From the cell containing the given text, extract its center point as (X, Y) coordinate. 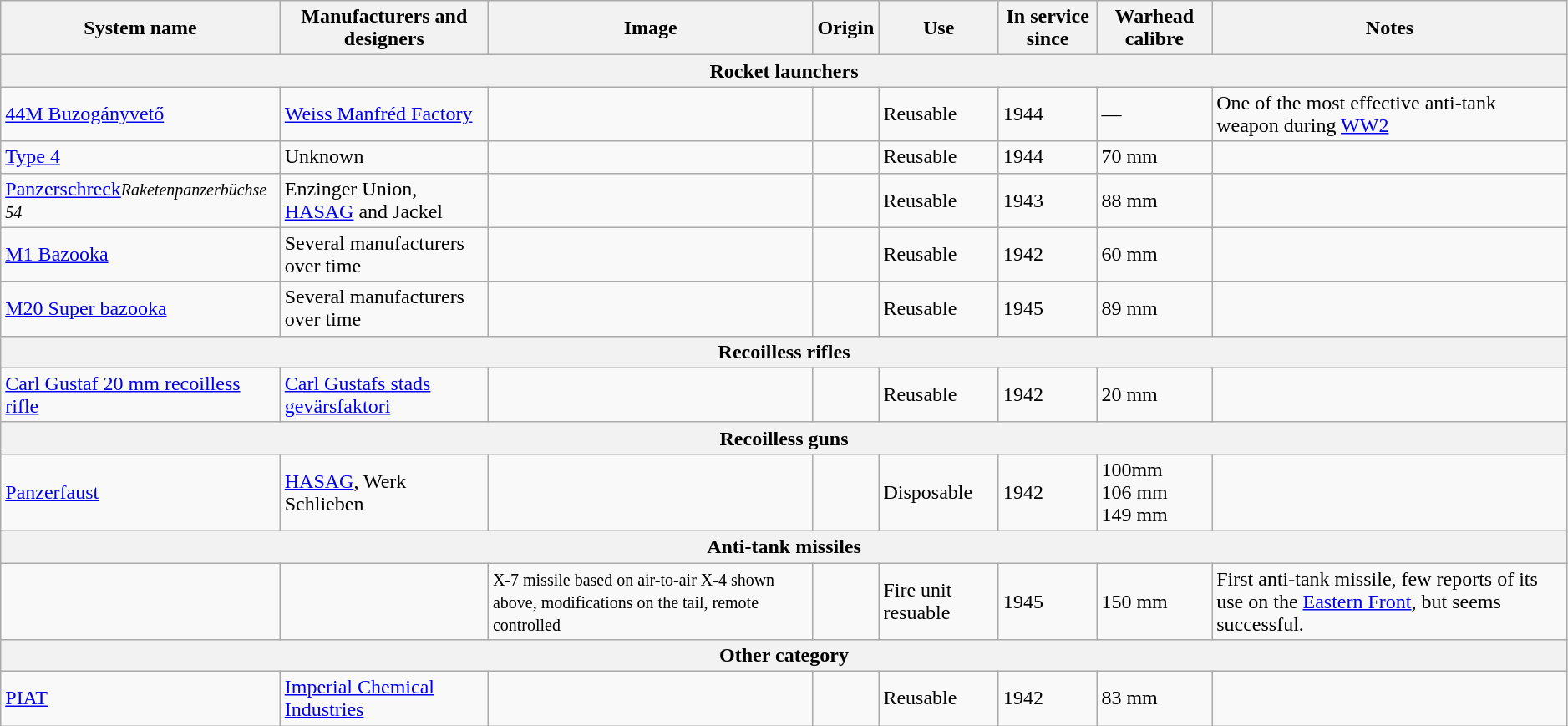
— (1154, 114)
Recoilless rifles (784, 352)
Disposable (939, 492)
44M Buzogányvető (140, 114)
60 mm (1154, 254)
System name (140, 28)
Rocket launchers (784, 71)
Carl Gustafs stads gevärsfaktori (384, 394)
M1 Bazooka (140, 254)
In service since (1048, 28)
1943 (1048, 201)
Origin (845, 28)
PanzerschreckRaketenpanzerbüchse 54 (140, 201)
Warhead calibre (1154, 28)
Enzinger Union, HASAG and Jackel (384, 201)
150 mm (1154, 602)
20 mm (1154, 394)
88 mm (1154, 201)
Carl Gustaf 20 mm recoilless rifle (140, 394)
First anti-tank missile, few reports of its use on the Eastern Front, but seems successful. (1390, 602)
100mm106 mm 149 mm (1154, 492)
PIAT (140, 698)
89 mm (1154, 309)
Anti-tank missiles (784, 546)
70 mm (1154, 157)
Manufacturers and designers (384, 28)
One of the most effective anti-tank weapon during WW2 (1390, 114)
Use (939, 28)
M20 Super bazooka (140, 309)
X-7 missile based on air-to-air X-4 shown above, modifications on the tail, remote controlled (650, 602)
Unknown (384, 157)
Weiss Manfréd Factory (384, 114)
Recoilless guns (784, 438)
Imperial Chemical Industries (384, 698)
Fire unit resuable (939, 602)
Other category (784, 656)
83 mm (1154, 698)
Type 4 (140, 157)
Image (650, 28)
HASAG, Werk Schlieben (384, 492)
Notes (1390, 28)
Panzerfaust (140, 492)
